Capture the cell that displays the provided text and extract its [X, Y] central coordinate. 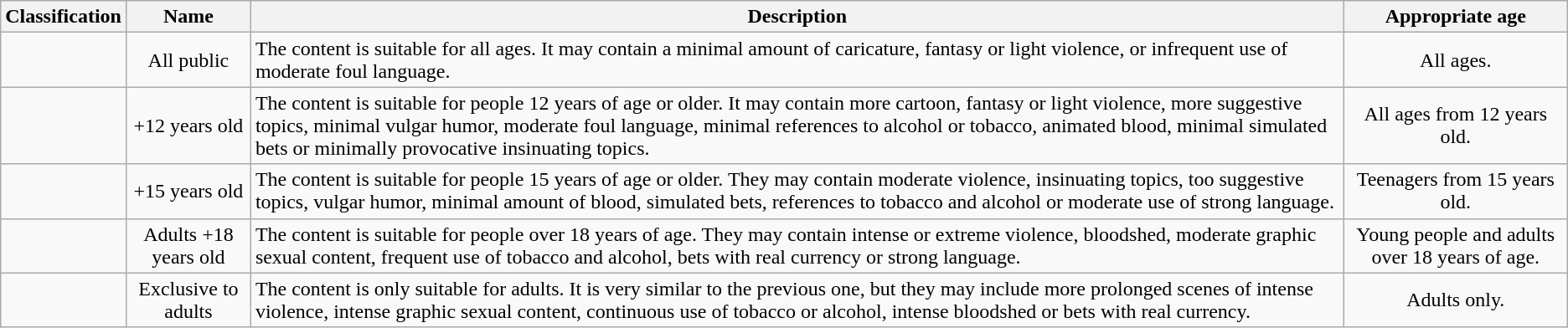
+12 years old [188, 126]
+15 years old [188, 191]
Teenagers from 15 years old. [1456, 191]
Name [188, 17]
Classification [64, 17]
Description [797, 17]
Appropriate age [1456, 17]
Adults only. [1456, 300]
All ages. [1456, 60]
Young people and adults over 18 years of age. [1456, 246]
Adults +18 years old [188, 246]
All ages from 12 years old. [1456, 126]
All public [188, 60]
Exclusive to adults [188, 300]
